Return the (X, Y) coordinate for the center point of the cell that contains the specified text.  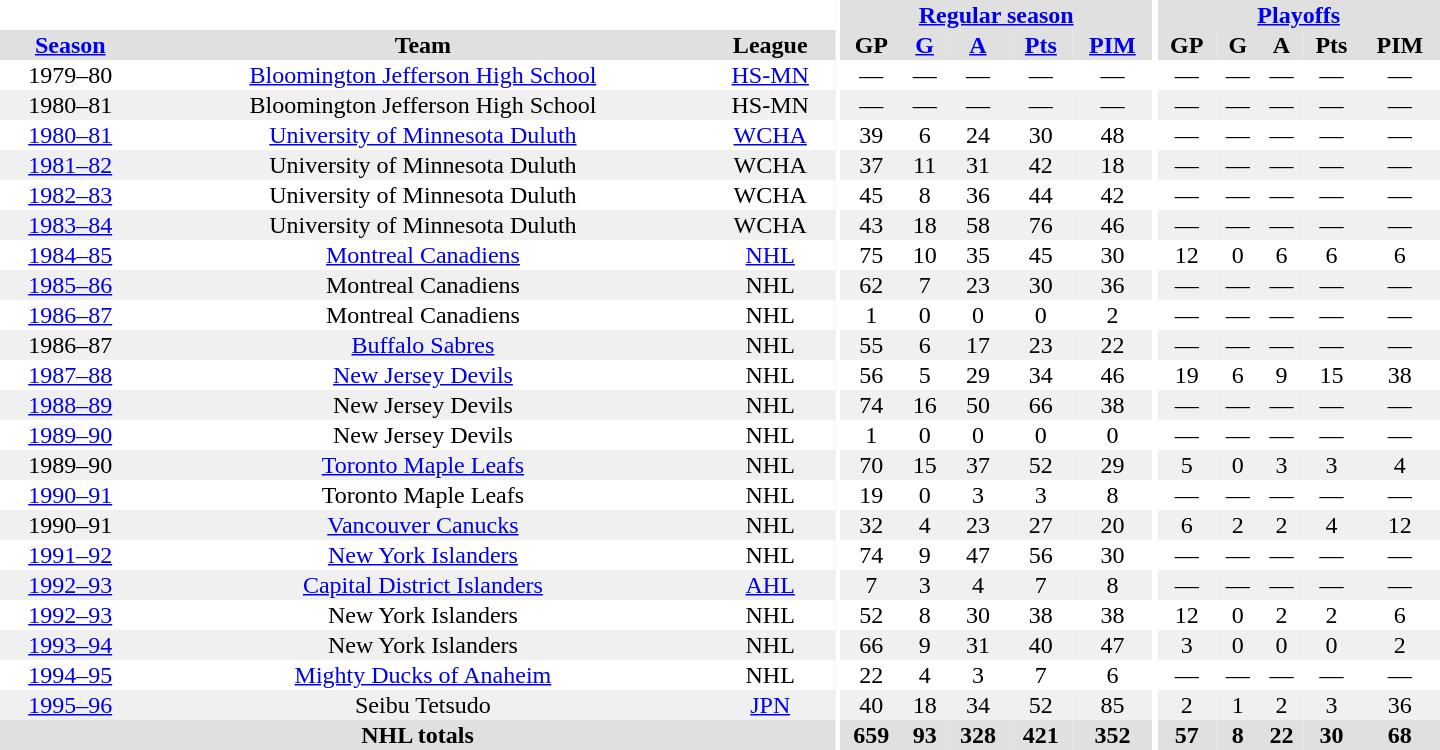
Buffalo Sabres (422, 345)
659 (872, 735)
1991–92 (70, 555)
93 (925, 735)
Mighty Ducks of Anaheim (422, 675)
70 (872, 465)
Regular season (996, 15)
16 (925, 405)
10 (925, 255)
328 (978, 735)
JPN (770, 705)
35 (978, 255)
Team (422, 45)
32 (872, 525)
20 (1112, 525)
Capital District Islanders (422, 585)
1987–88 (70, 375)
27 (1040, 525)
11 (925, 165)
85 (1112, 705)
NHL totals (418, 735)
Seibu Tetsudo (422, 705)
50 (978, 405)
39 (872, 135)
48 (1112, 135)
1983–84 (70, 225)
55 (872, 345)
421 (1040, 735)
Vancouver Canucks (422, 525)
1995–96 (70, 705)
44 (1040, 195)
1984–85 (70, 255)
1994–95 (70, 675)
76 (1040, 225)
58 (978, 225)
17 (978, 345)
24 (978, 135)
75 (872, 255)
1988–89 (70, 405)
AHL (770, 585)
1985–86 (70, 285)
57 (1186, 735)
1982–83 (70, 195)
Playoffs (1298, 15)
352 (1112, 735)
1981–82 (70, 165)
62 (872, 285)
43 (872, 225)
Season (70, 45)
1993–94 (70, 645)
68 (1400, 735)
League (770, 45)
1979–80 (70, 75)
